Locate the cell with the specified text and output its [x, y] center coordinate. 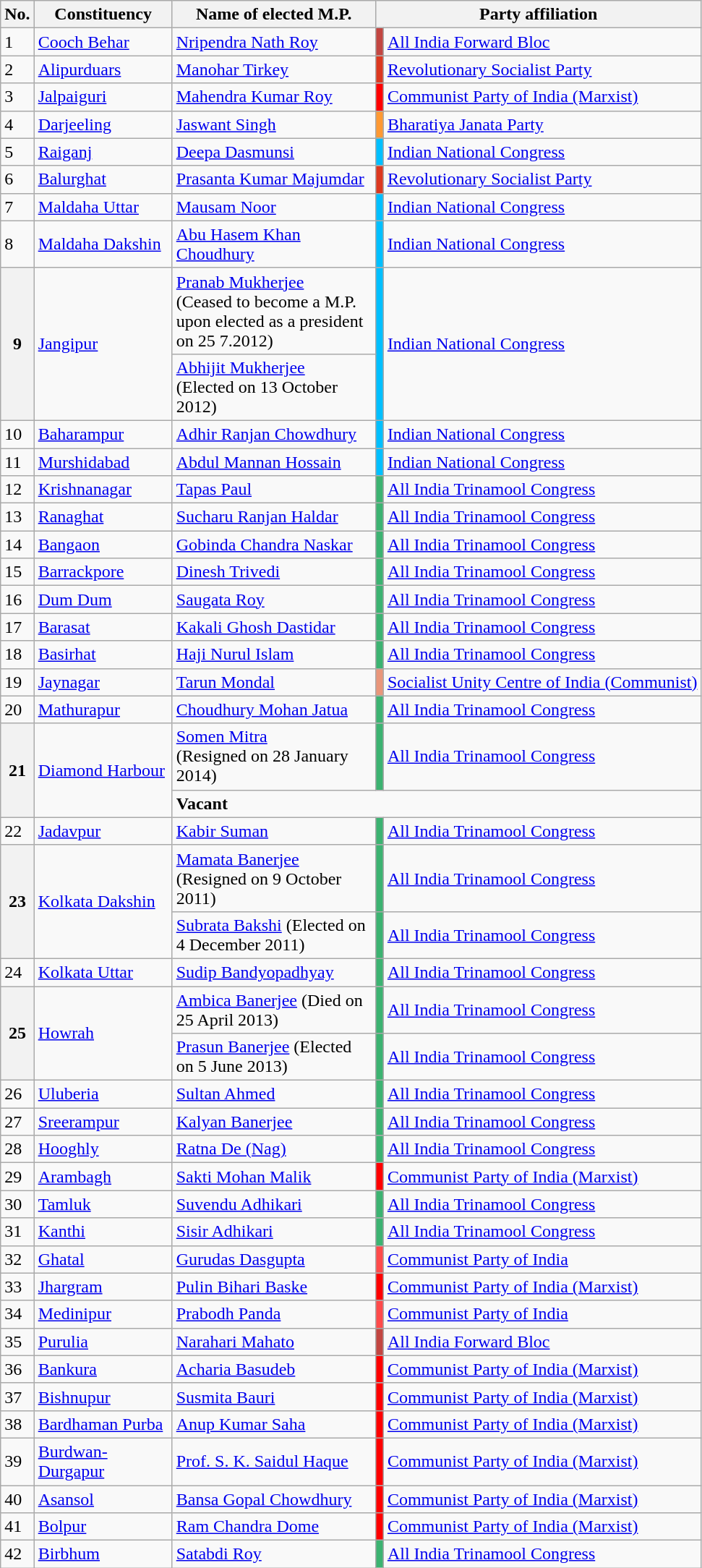
Diamond Harbour [103, 770]
19 [17, 682]
5 [17, 152]
Hooghly [103, 1149]
Tamluk [103, 1204]
22 [17, 831]
Deepa Dasmunsi [273, 152]
21 [17, 770]
Tapas Paul [273, 490]
Jadavpur [103, 831]
Jalpaiguri [103, 97]
Mahendra Kumar Roy [273, 97]
Somen Mitra(Resigned on 28 January 2014) [273, 757]
40 [17, 1499]
Pranab Mukherjee(Ceased to become a M.P. upon elected as a president on 25 7.2012) [273, 311]
34 [17, 1314]
Prasun Banerjee (Elected on 5 June 2013) [273, 1057]
23 [17, 901]
Barrackpore [103, 572]
Medinipur [103, 1314]
Haji Nurul Islam [273, 655]
Uluberia [103, 1094]
38 [17, 1424]
41 [17, 1527]
Abu Hasem Khan Choudhury [273, 244]
Party affiliation [538, 14]
15 [17, 572]
Sultan Ahmed [273, 1094]
No. [17, 14]
Bansa Gopal Chowdhury [273, 1499]
Subrata Bakshi (Elected on 4 December 2011) [273, 934]
Raiganj [103, 152]
6 [17, 179]
Sucharu Ranjan Haldar [273, 517]
Satabdi Roy [273, 1554]
Abhijit Mukherjee(Elected on 13 October 2012) [273, 387]
Mamata Banerjee(Resigned on 9 October 2011) [273, 878]
37 [17, 1397]
Maldaha Dakshin [103, 244]
14 [17, 545]
36 [17, 1369]
29 [17, 1177]
Purulia [103, 1342]
Balurghat [103, 179]
Narahari Mahato [273, 1342]
Ranaghat [103, 517]
Bardhaman Purba [103, 1424]
Prabodh Panda [273, 1314]
Burdwan-Durgapur [103, 1461]
Jaynagar [103, 682]
13 [17, 517]
Dinesh Trivedi [273, 572]
27 [17, 1122]
Bankura [103, 1369]
28 [17, 1149]
Manohar Tirkey [273, 69]
Kalyan Banerjee [273, 1122]
Constituency [103, 14]
Bishnupur [103, 1397]
12 [17, 490]
Ambica Banerjee (Died on 25 April 2013) [273, 1010]
42 [17, 1554]
Kanthi [103, 1232]
Birbhum [103, 1554]
Mausam Noor [273, 207]
Barasat [103, 627]
3 [17, 97]
Maldaha Uttar [103, 207]
Kolkata Uttar [103, 972]
Basirhat [103, 655]
31 [17, 1232]
Bangaon [103, 545]
Adhir Ranjan Chowdhury [273, 434]
Prof. S. K. Saidul Haque [273, 1461]
Suvendu Adhikari [273, 1204]
20 [17, 710]
Kakali Ghosh Dastidar [273, 627]
Gurudas Dasgupta [273, 1259]
Darjeeling [103, 124]
11 [17, 462]
Sakti Mohan Malik [273, 1177]
17 [17, 627]
Kabir Suman [273, 831]
Ratna De (Nag) [273, 1149]
Prasanta Kumar Majumdar [273, 179]
Acharia Basudeb [273, 1369]
10 [17, 434]
Saugata Roy [273, 600]
16 [17, 600]
Ram Chandra Dome [273, 1527]
25 [17, 1034]
Asansol [103, 1499]
Vacant [437, 804]
Abdul Mannan Hossain [273, 462]
4 [17, 124]
33 [17, 1287]
18 [17, 655]
Sudip Bandyopadhyay [273, 972]
Nripendra Nath Roy [273, 42]
Bolpur [103, 1527]
Dum Dum [103, 600]
24 [17, 972]
1 [17, 42]
39 [17, 1461]
Krishnanagar [103, 490]
Sreerampur [103, 1122]
Ghatal [103, 1259]
Choudhury Mohan Jatua [273, 710]
Howrah [103, 1034]
Tarun Mondal [273, 682]
35 [17, 1342]
7 [17, 207]
Arambagh [103, 1177]
Bharatiya Janata Party [542, 124]
30 [17, 1204]
32 [17, 1259]
Name of elected M.P. [273, 14]
8 [17, 244]
Jaswant Singh [273, 124]
Mathurapur [103, 710]
Baharampur [103, 434]
Murshidabad [103, 462]
Alipurduars [103, 69]
Susmita Bauri [273, 1397]
Socialist Unity Centre of India (Communist) [542, 682]
9 [17, 344]
Cooch Behar [103, 42]
Gobinda Chandra Naskar [273, 545]
Jhargram [103, 1287]
Sisir Adhikari [273, 1232]
Jangipur [103, 344]
Kolkata Dakshin [103, 901]
26 [17, 1094]
Anup Kumar Saha [273, 1424]
Pulin Bihari Baske [273, 1287]
2 [17, 69]
